Detect which cell encompasses the target text, then output its [X, Y] center coordinate. 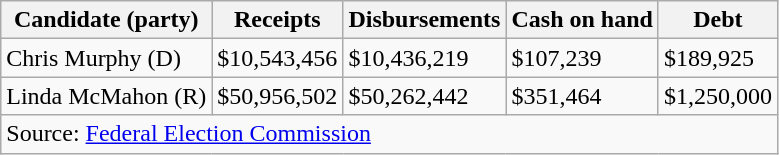
$10,436,219 [424, 58]
Debt [718, 20]
$10,543,456 [278, 58]
Candidate (party) [106, 20]
Source: Federal Election Commission [390, 134]
Receipts [278, 20]
Chris Murphy (D) [106, 58]
Cash on hand [582, 20]
$1,250,000 [718, 96]
Linda McMahon (R) [106, 96]
Disbursements [424, 20]
$351,464 [582, 96]
$107,239 [582, 58]
$50,262,442 [424, 96]
$50,956,502 [278, 96]
$189,925 [718, 58]
